Provide the [x, y] coordinate of the cell's center where the given text is located.  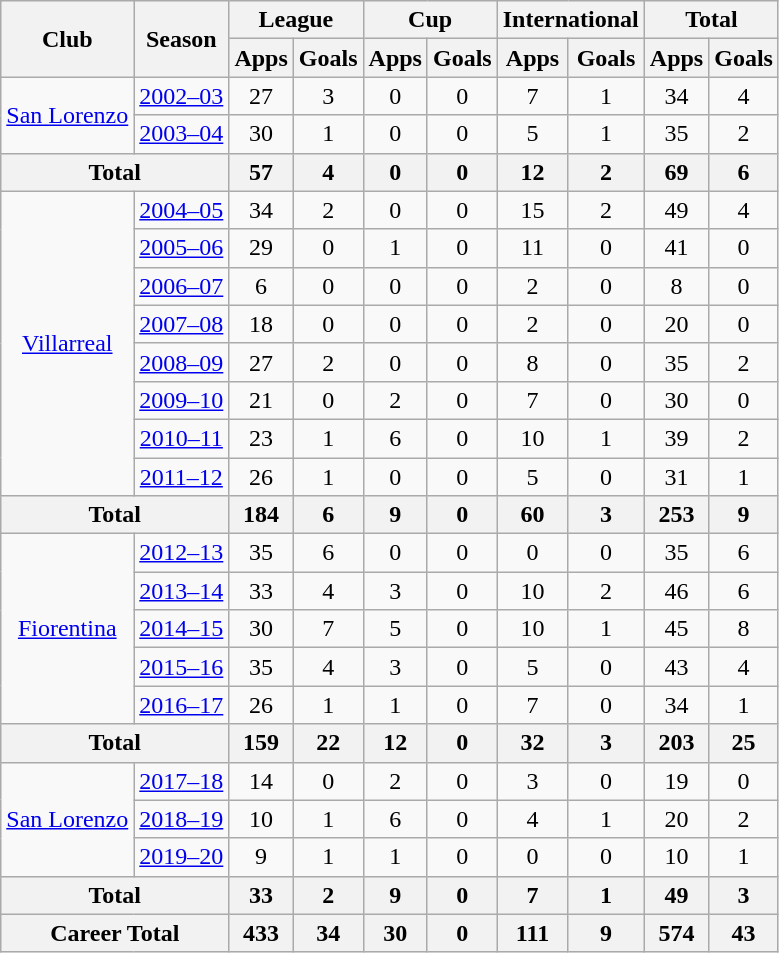
2018–19 [182, 819]
Cup [430, 20]
45 [676, 629]
2005–06 [182, 248]
2012–13 [182, 553]
Career Total [115, 933]
2014–15 [182, 629]
Villarreal [68, 343]
31 [676, 477]
14 [261, 781]
25 [744, 743]
18 [261, 324]
Fiorentina [68, 629]
2009–10 [182, 400]
29 [261, 248]
41 [676, 248]
2011–12 [182, 477]
Club [68, 39]
2002–03 [182, 96]
21 [261, 400]
23 [261, 438]
203 [676, 743]
11 [532, 248]
2017–18 [182, 781]
2006–07 [182, 286]
International [570, 20]
433 [261, 933]
19 [676, 781]
159 [261, 743]
2007–08 [182, 324]
2008–09 [182, 362]
184 [261, 515]
2010–11 [182, 438]
32 [532, 743]
111 [532, 933]
22 [328, 743]
Season [182, 39]
39 [676, 438]
League [296, 20]
15 [532, 210]
2019–20 [182, 857]
2004–05 [182, 210]
2013–14 [182, 591]
2016–17 [182, 705]
253 [676, 515]
2015–16 [182, 667]
2003–04 [182, 134]
69 [676, 172]
57 [261, 172]
60 [532, 515]
574 [676, 933]
46 [676, 591]
